Find where the given text appears and provide that cell's center as [X, Y] coordinate. 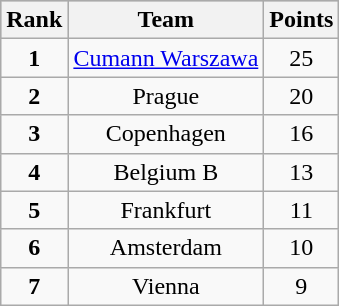
13 [302, 172]
Points [302, 20]
9 [302, 286]
Frankfurt [166, 210]
Rank [34, 20]
Belgium B [166, 172]
10 [302, 248]
7 [34, 286]
Team [166, 20]
Prague [166, 96]
3 [34, 134]
Cumann Warszawa [166, 58]
20 [302, 96]
25 [302, 58]
4 [34, 172]
16 [302, 134]
Vienna [166, 286]
Amsterdam [166, 248]
6 [34, 248]
2 [34, 96]
1 [34, 58]
11 [302, 210]
Copenhagen [166, 134]
5 [34, 210]
